Search for the cell housing the specified text and yield its (x, y) center coordinate. 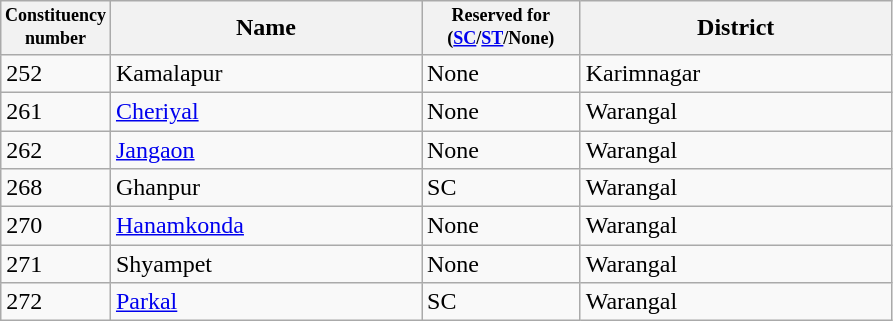
261 (56, 111)
Name (266, 28)
268 (56, 188)
Ghanpur (266, 188)
272 (56, 302)
270 (56, 226)
Karimnagar (736, 73)
Cheriyal (266, 111)
271 (56, 264)
District (736, 28)
Kamalapur (266, 73)
Hanamkonda (266, 226)
Jangaon (266, 150)
252 (56, 73)
Reserved for (SC/ST/None) (502, 28)
Shyampet (266, 264)
Constituency number (56, 28)
Parkal (266, 302)
262 (56, 150)
